Scan for the cell matching the given text and deliver its [x, y] coordinate at center. 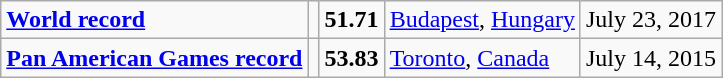
July 14, 2015 [650, 58]
Budapest, Hungary [482, 20]
53.83 [352, 58]
World record [154, 20]
Toronto, Canada [482, 58]
51.71 [352, 20]
Pan American Games record [154, 58]
July 23, 2017 [650, 20]
